Locate the cell with the specified text and output its [X, Y] center coordinate. 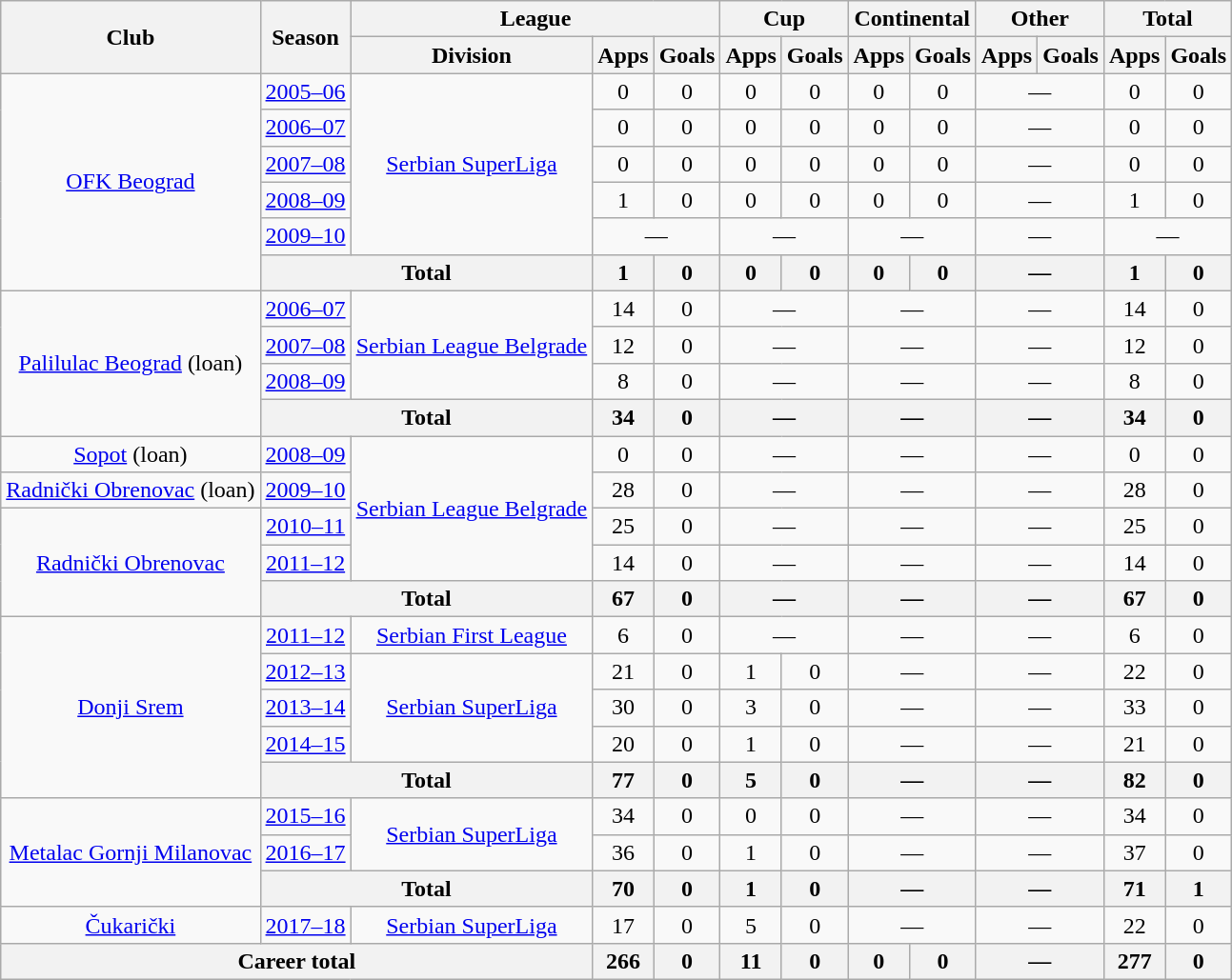
17 [623, 925]
League [535, 19]
20 [623, 744]
71 [1134, 889]
Other [1040, 19]
277 [1134, 961]
Continental [912, 19]
Season [305, 37]
82 [1134, 780]
2012–13 [305, 671]
Čukarički [131, 925]
2014–15 [305, 744]
Palilulac Beograd (loan) [131, 363]
37 [1134, 852]
Sopot (loan) [131, 454]
2017–18 [305, 925]
3 [751, 708]
70 [623, 889]
Metalac Gornji Milanovac [131, 852]
Career total [297, 961]
11 [751, 961]
2010–11 [305, 527]
30 [623, 708]
33 [1134, 708]
Club [131, 37]
Radnički Obrenovac (loan) [131, 490]
2015–16 [305, 816]
Radnički Obrenovac [131, 563]
Donji Srem [131, 708]
36 [623, 852]
266 [623, 961]
2005–06 [305, 91]
2013–14 [305, 708]
Cup [784, 19]
Division [472, 55]
2016–17 [305, 852]
Serbian First League [472, 635]
OFK Beograd [131, 182]
77 [623, 780]
